Identify which cell holds the provided text, then report its (x, y) central coordinate. 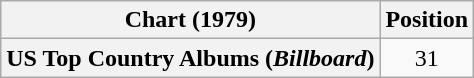
Position (427, 20)
Chart (1979) (190, 20)
US Top Country Albums (Billboard) (190, 58)
31 (427, 58)
